Output the (x, y) coordinate of the center of the cell containing the given text.  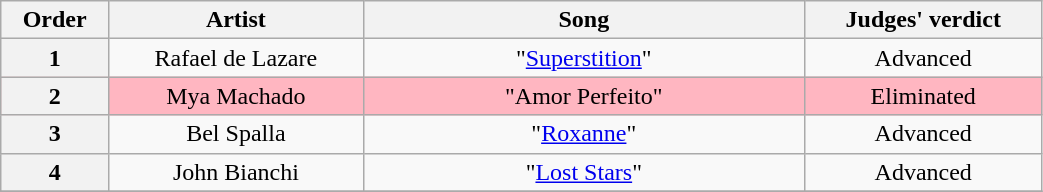
Mya Machado (236, 96)
Eliminated (923, 96)
2 (55, 96)
Rafael de Lazare (236, 58)
1 (55, 58)
3 (55, 134)
Artist (236, 20)
Judges' verdict (923, 20)
Song (584, 20)
4 (55, 172)
John Bianchi (236, 172)
Bel Spalla (236, 134)
"Lost Stars" (584, 172)
"Superstition" (584, 58)
"Amor Perfeito" (584, 96)
"Roxanne" (584, 134)
Order (55, 20)
